Scan for the cell matching the given text and deliver its [x, y] coordinate at center. 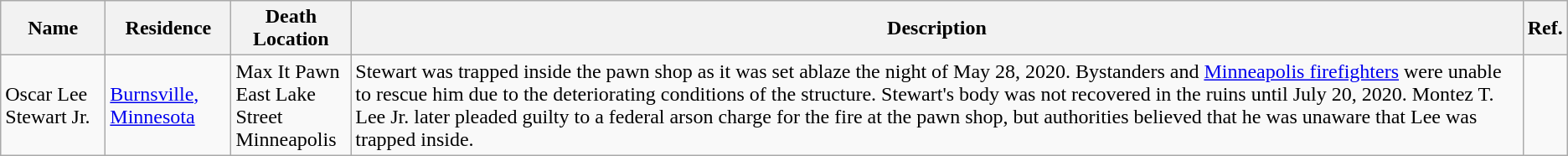
Death Location [291, 29]
Residence [168, 29]
Description [936, 29]
Max It PawnEast Lake StreetMinneapolis [291, 106]
Burnsville, Minnesota [168, 106]
Name [54, 29]
Oscar Lee Stewart Jr. [54, 106]
Ref. [1545, 29]
